From the cell containing the given text, extract its center point as (X, Y) coordinate. 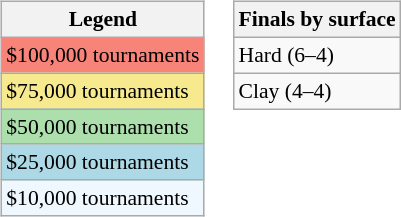
$25,000 tournaments (102, 162)
Legend (102, 20)
$50,000 tournaments (102, 127)
$100,000 tournaments (102, 55)
Finals by surface (318, 20)
Hard (6–4) (318, 55)
$75,000 tournaments (102, 91)
$10,000 tournaments (102, 198)
Clay (4–4) (318, 91)
